Determine the [x, y] coordinate at the center of the cell enclosing the given text.  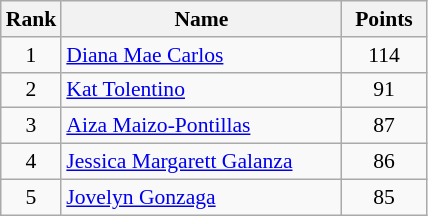
Jovelyn Gonzaga [201, 197]
Kat Tolentino [201, 90]
87 [384, 126]
1 [32, 55]
86 [384, 162]
4 [32, 162]
91 [384, 90]
85 [384, 197]
Rank [32, 19]
Aiza Maizo-Pontillas [201, 126]
2 [32, 90]
3 [32, 126]
5 [32, 197]
Diana Mae Carlos [201, 55]
Jessica Margarett Galanza [201, 162]
114 [384, 55]
Name [201, 19]
Points [384, 19]
